Extract the [X, Y] coordinate from the center of the cell holding the provided text.  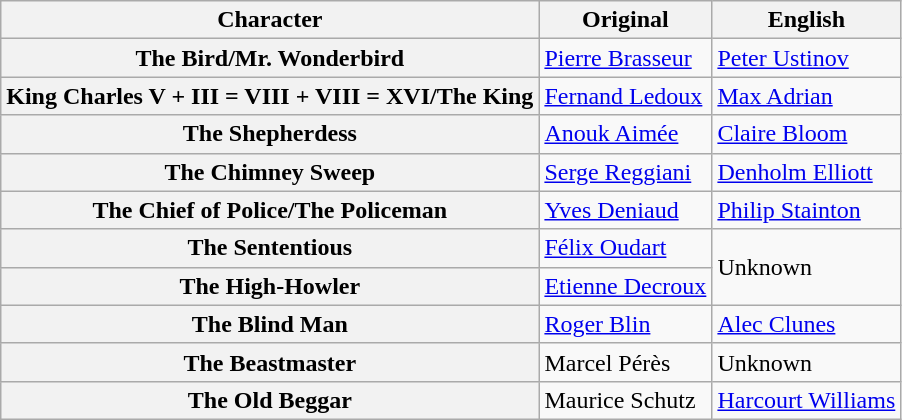
Félix Oudart [626, 248]
Pierre Brasseur [626, 58]
Denholm Elliott [806, 172]
The Shepherdess [270, 134]
The High-Howler [270, 286]
Claire Bloom [806, 134]
The Old Beggar [270, 400]
Roger Blin [626, 324]
Max Adrian [806, 96]
Peter Ustinov [806, 58]
The Bird/Mr. Wonderbird [270, 58]
Alec Clunes [806, 324]
Anouk Aimée [626, 134]
The Chimney Sweep [270, 172]
The Sententious [270, 248]
Character [270, 20]
Serge Reggiani [626, 172]
Original [626, 20]
The Beastmaster [270, 362]
King Charles V + III = VIII + VIII = XVI/The King [270, 96]
Harcourt Williams [806, 400]
Philip Stainton [806, 210]
Yves Deniaud [626, 210]
Marcel Pérès [626, 362]
The Chief of Police/The Policeman [270, 210]
Maurice Schutz [626, 400]
Etienne Decroux [626, 286]
English [806, 20]
The Blind Man [270, 324]
Fernand Ledoux [626, 96]
